Find where the given text appears and provide that cell's center as [X, Y] coordinate. 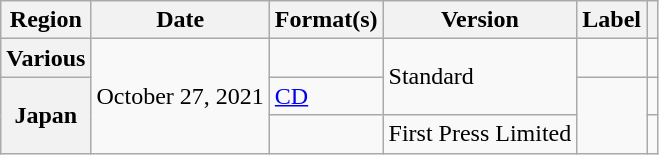
Japan [46, 115]
Various [46, 58]
Format(s) [326, 20]
CD [326, 96]
Label [612, 20]
First Press Limited [480, 134]
October 27, 2021 [180, 96]
Standard [480, 77]
Region [46, 20]
Date [180, 20]
Version [480, 20]
